Return the (x, y) coordinate for the center point of the cell that contains the specified text.  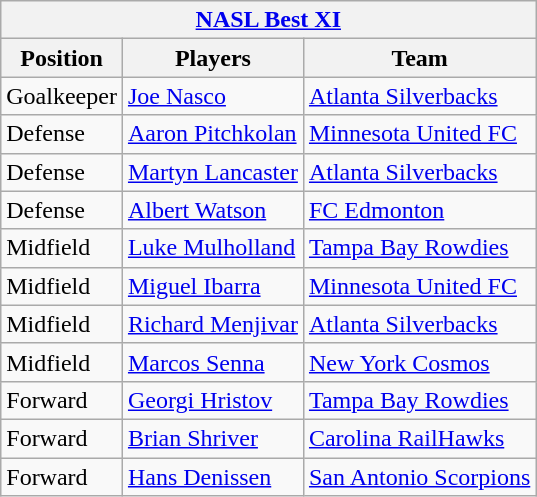
NASL Best XI (268, 20)
Goalkeeper (62, 96)
Martyn Lancaster (212, 172)
Team (419, 58)
Georgi Hristov (212, 400)
Richard Menjivar (212, 324)
New York Cosmos (419, 362)
Hans Denissen (212, 477)
Albert Watson (212, 210)
Brian Shriver (212, 438)
Joe Nasco (212, 96)
FC Edmonton (419, 210)
Carolina RailHawks (419, 438)
Miguel Ibarra (212, 286)
Luke Mulholland (212, 248)
San Antonio Scorpions (419, 477)
Players (212, 58)
Position (62, 58)
Marcos Senna (212, 362)
Aaron Pitchkolan (212, 134)
